Capture the cell that displays the provided text and extract its [X, Y] central coordinate. 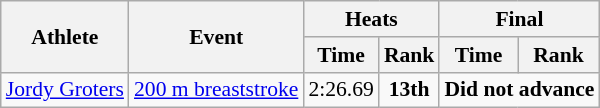
Event [216, 36]
13th [410, 90]
Athlete [65, 36]
2:26.69 [340, 90]
Heats [371, 19]
200 m breaststroke [216, 90]
Final [519, 19]
Did not advance [519, 90]
Jordy Groters [65, 90]
